For the text-containing cell, return its midpoint in (X, Y) coordinate format. 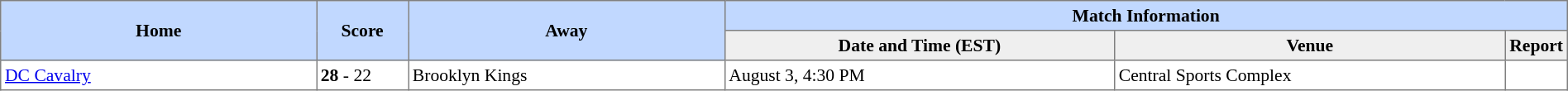
Match Information (1146, 16)
DC Cavalry (159, 75)
Brooklyn Kings (566, 75)
Away (566, 31)
August 3, 4:30 PM (920, 75)
Central Sports Complex (1310, 75)
28 - 22 (362, 75)
Date and Time (EST) (920, 45)
Score (362, 31)
Venue (1310, 45)
Home (159, 31)
Report (1537, 45)
